Determine the [X, Y] coordinate at the center of the cell enclosing the given text.  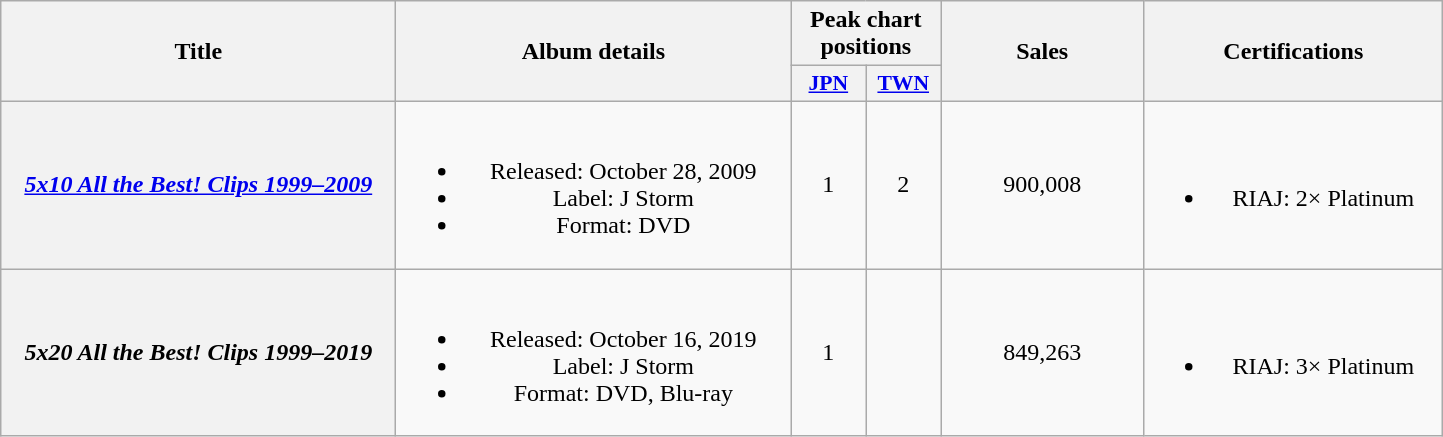
5x20 All the Best! Clips 1999–2019 [198, 352]
Released: October 16, 2019Label: J StormFormat: DVD, Blu-ray [594, 352]
Title [198, 52]
Peak chart positions [866, 34]
5x10 All the Best! Clips 1999–2009 [198, 184]
RIAJ: 2× Platinum [1294, 184]
2 [904, 184]
Released: October 28, 2009Label: J StormFormat: DVD [594, 184]
900,008 [1042, 184]
Sales [1042, 52]
TWN [904, 84]
Certifications [1294, 52]
JPN [828, 84]
849,263 [1042, 352]
Album details [594, 52]
RIAJ: 3× Platinum [1294, 352]
